Identify which cell holds the provided text, then report its [x, y] central coordinate. 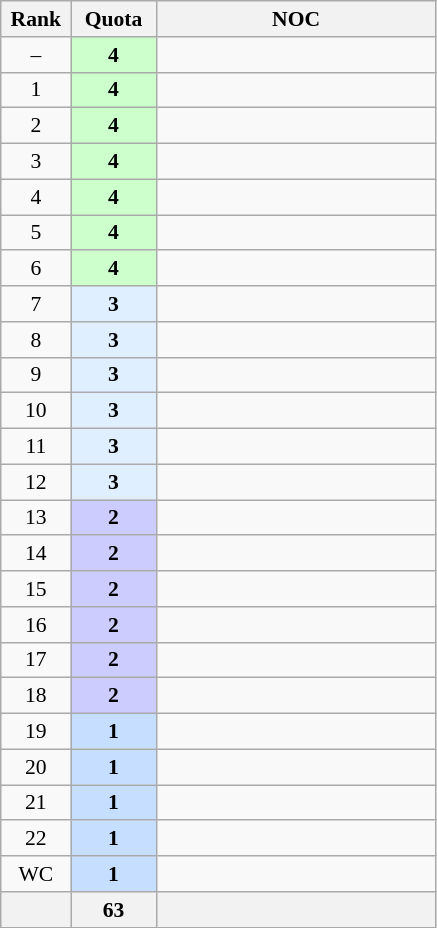
5 [36, 233]
22 [36, 839]
8 [36, 340]
11 [36, 447]
Rank [36, 19]
9 [36, 375]
16 [36, 625]
17 [36, 660]
18 [36, 696]
15 [36, 589]
14 [36, 554]
NOC [296, 19]
WC [36, 874]
– [36, 55]
63 [114, 910]
13 [36, 518]
7 [36, 304]
21 [36, 803]
Quota [114, 19]
6 [36, 269]
10 [36, 411]
19 [36, 732]
20 [36, 767]
12 [36, 482]
